Scan for the cell matching the given text and deliver its [X, Y] coordinate at center. 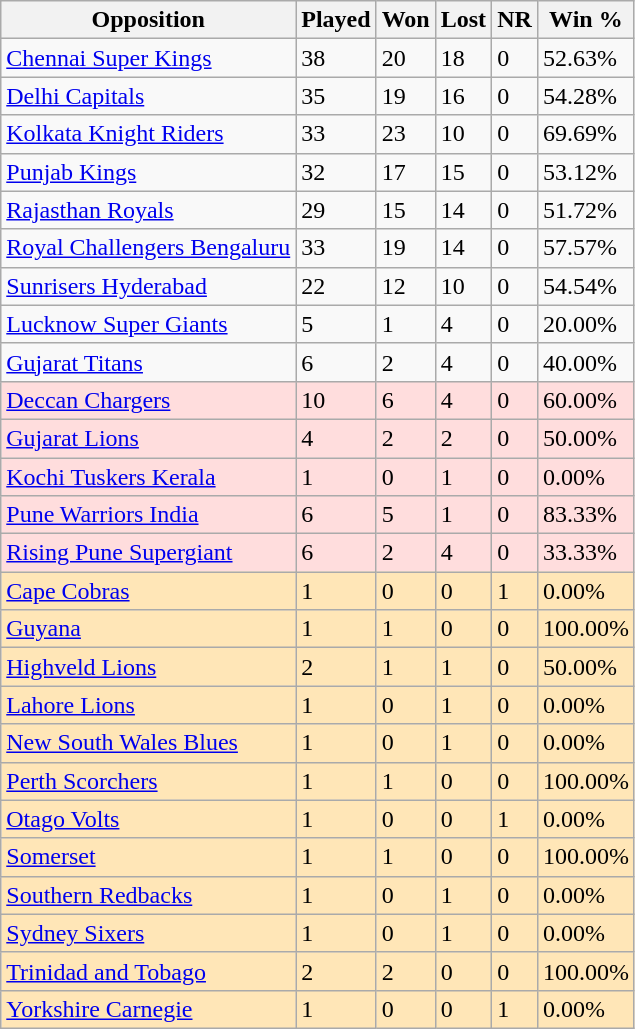
20 [406, 58]
Delhi Capitals [148, 96]
20.00% [586, 324]
12 [406, 286]
Rajasthan Royals [148, 210]
51.72% [586, 210]
Kochi Tuskers Kerala [148, 477]
29 [336, 210]
Guyana [148, 629]
Opposition [148, 20]
Chennai Super Kings [148, 58]
Won [406, 20]
53.12% [586, 172]
NR [515, 20]
Cape Cobras [148, 591]
Pune Warriors India [148, 515]
18 [463, 58]
Lost [463, 20]
33.33% [586, 553]
60.00% [586, 400]
Highveld Lions [148, 667]
New South Wales Blues [148, 743]
Punjab Kings [148, 172]
40.00% [586, 362]
57.57% [586, 248]
Gujarat Titans [148, 362]
Royal Challengers Bengaluru [148, 248]
16 [463, 96]
23 [406, 134]
52.63% [586, 58]
Perth Scorchers [148, 781]
Played [336, 20]
Trinidad and Tobago [148, 971]
Gujarat Lions [148, 438]
38 [336, 58]
35 [336, 96]
Lahore Lions [148, 705]
Sydney Sixers [148, 933]
83.33% [586, 515]
Sunrisers Hyderabad [148, 286]
Win % [586, 20]
Lucknow Super Giants [148, 324]
54.54% [586, 286]
32 [336, 172]
Somerset [148, 857]
54.28% [586, 96]
Otago Volts [148, 819]
69.69% [586, 134]
Rising Pune Supergiant [148, 553]
Deccan Chargers [148, 400]
Yorkshire Carnegie [148, 1009]
17 [406, 172]
22 [336, 286]
Southern Redbacks [148, 895]
Kolkata Knight Riders [148, 134]
